Provide the [X, Y] coordinate of the cell's center where the given text is located.  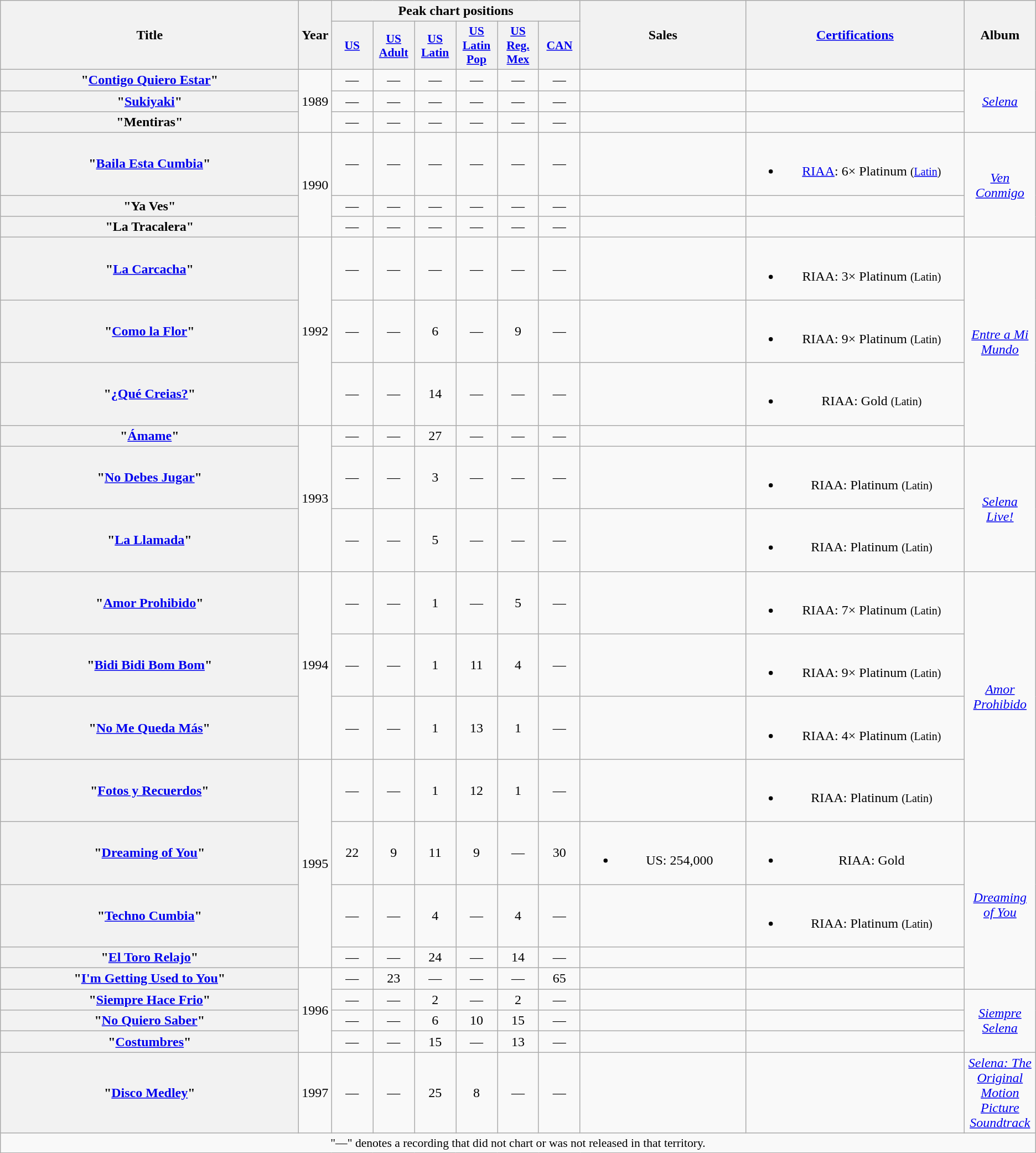
Dreaming of You [999, 905]
"Bidi Bidi Bom Bom" [149, 665]
"Techno Cumbia" [149, 916]
Title [149, 35]
1993 [315, 498]
1989 [315, 101]
"Ya Ves" [149, 206]
"Amor Prohibido" [149, 602]
Certifications [854, 35]
1992 [315, 331]
CAN [559, 45]
65 [559, 979]
"Siempre Hace Frio" [149, 1000]
RIAA: 6× Platinum (Latin) [854, 164]
"No Debes Jugar" [149, 477]
US: 254,000 [663, 852]
"Contigo Quiero Estar" [149, 80]
1994 [315, 665]
"La Carcacha" [149, 269]
Amor Prohibido [999, 696]
"La Llamada" [149, 540]
23 [394, 979]
US [352, 45]
RIAA: 4× Platinum (Latin) [854, 727]
RIAA: Gold [854, 852]
"Dreaming of You" [149, 852]
Album [999, 35]
24 [435, 958]
USLatinPop [477, 45]
"I'm Getting Used to You" [149, 979]
"Baila Esta Cumbia" [149, 164]
8 [477, 1093]
"La Tracalera" [149, 227]
USLatin [435, 45]
"Ámame" [149, 436]
USReg.Mex [518, 45]
"Mentiras" [149, 122]
"¿Qué Creias?" [149, 394]
RIAA: 7× Platinum (Latin) [854, 602]
27 [435, 436]
"Sukiyaki" [149, 101]
"No Me Queda Más" [149, 727]
"—" denotes a recording that did not chart or was not released in that territory. [518, 1143]
"No Quiero Saber" [149, 1021]
25 [435, 1093]
Selena Live! [999, 509]
"Como la Flor" [149, 331]
RIAA: Gold (Latin) [854, 394]
30 [559, 852]
"Disco Medley" [149, 1093]
3 [435, 477]
Ven Conmigo [999, 185]
10 [477, 1021]
"Costumbres" [149, 1042]
"Fotos y Recuerdos" [149, 790]
Selena [999, 101]
Siempre Selena [999, 1021]
Year [315, 35]
Entre a Mi Mundo [999, 342]
RIAA: 3× Platinum (Latin) [854, 269]
"El Toro Relajo" [149, 958]
Sales [663, 35]
Peak chart positions [456, 11]
1990 [315, 185]
1997 [315, 1093]
USAdult [394, 45]
1995 [315, 864]
22 [352, 852]
Selena: The Original Motion Picture Soundtrack [999, 1093]
1996 [315, 1010]
12 [477, 790]
